Provide the [x, y] coordinate of the cell's center where the given text is located.  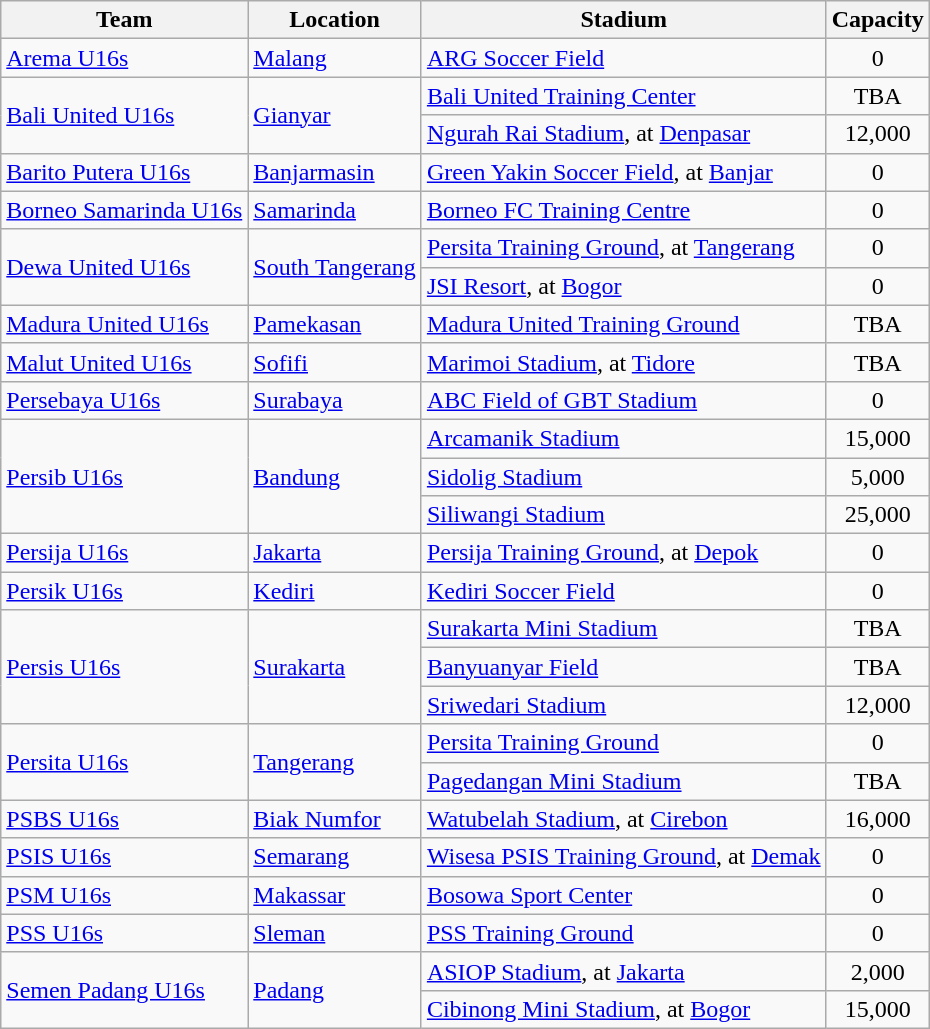
Gianyar [335, 115]
ARG Soccer Field [624, 58]
Banjarmasin [335, 172]
Persita Training Ground, at Tangerang [624, 248]
Bosowa Sport Center [624, 895]
ABC Field of GBT Stadium [624, 400]
Sofifi [335, 362]
Samarinda [335, 210]
Bali United Training Center [624, 96]
Persib U16s [124, 476]
Sleman [335, 933]
Semen Padang U16s [124, 990]
Persita U16s [124, 762]
ASIOP Stadium, at Jakarta [624, 971]
Makassar [335, 895]
Jakarta [335, 553]
Surakarta [335, 667]
Persija Training Ground, at Depok [624, 553]
Marimoi Stadium, at Tidore [624, 362]
Pagedangan Mini Stadium [624, 781]
25,000 [878, 515]
Persita Training Ground [624, 743]
Persija U16s [124, 553]
Padang [335, 990]
Bandung [335, 476]
5,000 [878, 477]
2,000 [878, 971]
Location [335, 20]
Tangerang [335, 762]
Sriwedari Stadium [624, 705]
PSS Training Ground [624, 933]
Dewa United U16s [124, 267]
Sidolig Stadium [624, 477]
Semarang [335, 857]
PSM U16s [124, 895]
Banyuanyar Field [624, 667]
Wisesa PSIS Training Ground, at Demak [624, 857]
Stadium [624, 20]
Capacity [878, 20]
Kediri Soccer Field [624, 591]
Malang [335, 58]
PSBS U16s [124, 819]
Ngurah Rai Stadium, at Denpasar [624, 134]
Green Yakin Soccer Field, at Banjar [624, 172]
16,000 [878, 819]
Madura United Training Ground [624, 324]
Bali United U16s [124, 115]
Team [124, 20]
Arcamanik Stadium [624, 438]
Arema U16s [124, 58]
Barito Putera U16s [124, 172]
Madura United U16s [124, 324]
Surabaya [335, 400]
Persebaya U16s [124, 400]
Pamekasan [335, 324]
Surakarta Mini Stadium [624, 629]
Borneo Samarinda U16s [124, 210]
Biak Numfor [335, 819]
Siliwangi Stadium [624, 515]
JSI Resort, at Bogor [624, 286]
Watubelah Stadium, at Cirebon [624, 819]
Cibinong Mini Stadium, at Bogor [624, 1009]
South Tangerang [335, 267]
Borneo FC Training Centre [624, 210]
Persis U16s [124, 667]
Kediri [335, 591]
Persik U16s [124, 591]
Malut United U16s [124, 362]
PSIS U16s [124, 857]
PSS U16s [124, 933]
